Provide the (x, y) coordinate of the cell's center where the given text is located.  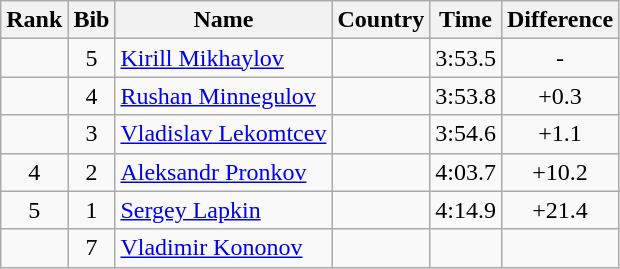
1 (92, 210)
+1.1 (560, 134)
4:03.7 (466, 172)
4:14.9 (466, 210)
+21.4 (560, 210)
Time (466, 20)
3:53.5 (466, 58)
Kirill Mikhaylov (224, 58)
3:54.6 (466, 134)
7 (92, 248)
Vladimir Kononov (224, 248)
3 (92, 134)
Sergey Lapkin (224, 210)
Rank (34, 20)
Country (381, 20)
Rushan Minnegulov (224, 96)
+0.3 (560, 96)
Name (224, 20)
2 (92, 172)
+10.2 (560, 172)
Bib (92, 20)
3:53.8 (466, 96)
- (560, 58)
Aleksandr Pronkov (224, 172)
Vladislav Lekomtcev (224, 134)
Difference (560, 20)
